Identify which cell holds the provided text, then report its [X, Y] central coordinate. 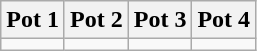
Pot 2 [96, 20]
Pot 4 [224, 20]
Pot 1 [33, 20]
Pot 3 [160, 20]
